Identify which cell holds the provided text, then report its (X, Y) central coordinate. 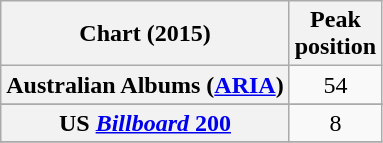
Chart (2015) (145, 34)
US Billboard 200 (145, 123)
54 (335, 85)
8 (335, 123)
Australian Albums (ARIA) (145, 85)
Peak position (335, 34)
